Scan for the cell matching the given text and deliver its [x, y] coordinate at center. 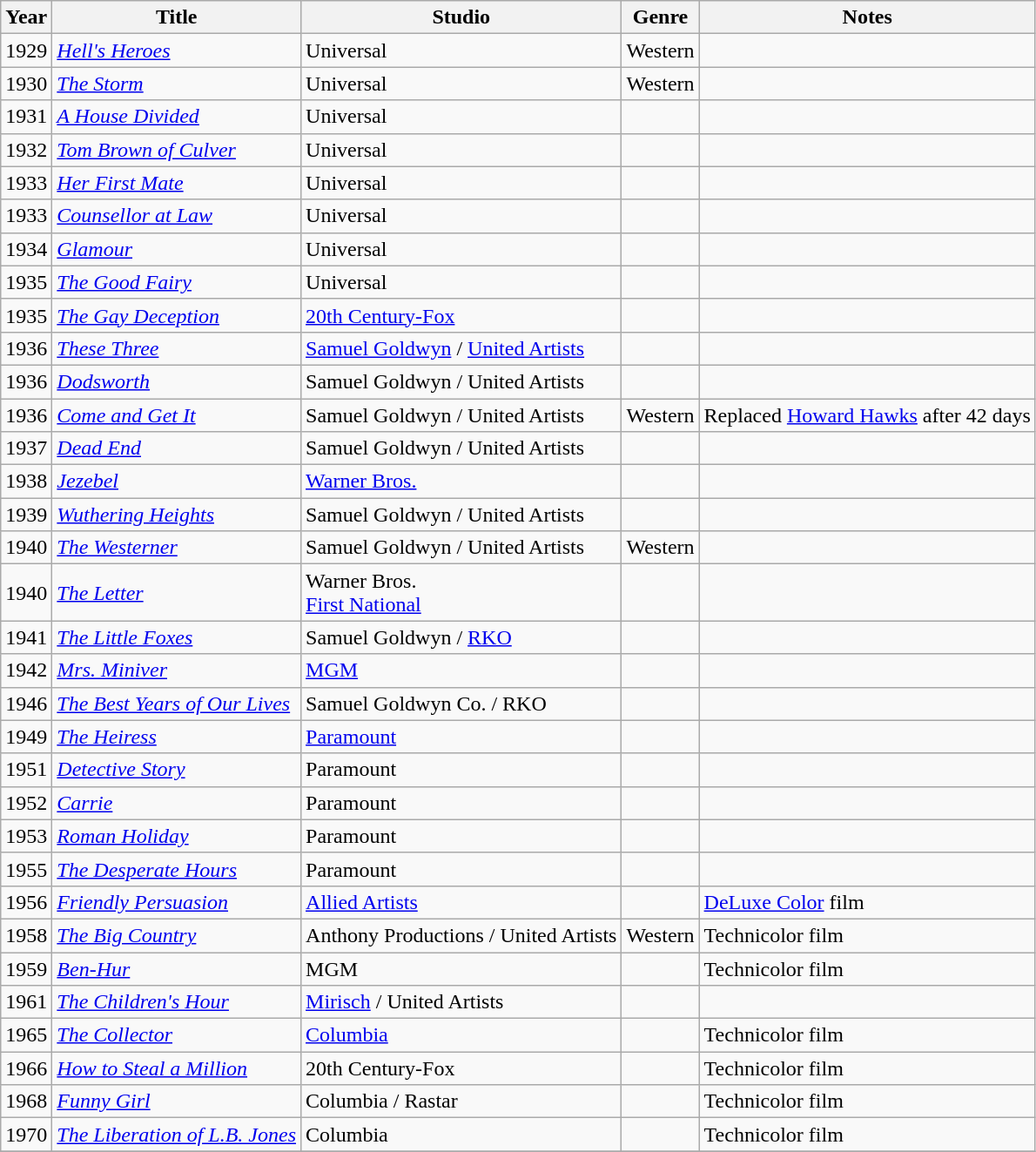
Dead End [177, 448]
How to Steal a Million [177, 1068]
Warner Bros.First National [461, 592]
Samuel Goldwyn Co. / RKO [461, 704]
Notes [867, 17]
1953 [26, 836]
1956 [26, 902]
1965 [26, 1035]
1938 [26, 482]
1949 [26, 737]
1929 [26, 51]
The Good Fairy [177, 282]
1958 [26, 935]
1961 [26, 1002]
Genre [660, 17]
1937 [26, 448]
The Children's Hour [177, 1002]
Samuel Goldwyn / RKO [461, 637]
The Storm [177, 84]
Jezebel [177, 482]
1955 [26, 869]
Mrs. Miniver [177, 670]
1939 [26, 515]
The Desperate Hours [177, 869]
1931 [26, 117]
1968 [26, 1101]
Warner Bros. [461, 482]
Studio [461, 17]
Wuthering Heights [177, 515]
Allied Artists [461, 902]
The Letter [177, 592]
Glamour [177, 249]
Columbia / Rastar [461, 1101]
Counsellor at Law [177, 216]
A House Divided [177, 117]
Mirisch / United Artists [461, 1002]
Roman Holiday [177, 836]
1930 [26, 84]
1966 [26, 1068]
The Collector [177, 1035]
The Best Years of Our Lives [177, 704]
Title [177, 17]
1946 [26, 704]
Year [26, 17]
The Heiress [177, 737]
Anthony Productions / United Artists [461, 935]
Hell's Heroes [177, 51]
Dodsworth [177, 381]
1952 [26, 803]
The Big Country [177, 935]
1942 [26, 670]
Her First Mate [177, 183]
1934 [26, 249]
The Westerner [177, 548]
These Three [177, 348]
Detective Story [177, 770]
1951 [26, 770]
DeLuxe Color film [867, 902]
Friendly Persuasion [177, 902]
Come and Get It [177, 415]
Tom Brown of Culver [177, 150]
1970 [26, 1135]
Replaced Howard Hawks after 42 days [867, 415]
Funny Girl [177, 1101]
The Liberation of L.B. Jones [177, 1135]
1959 [26, 969]
Ben-Hur [177, 969]
1932 [26, 150]
1941 [26, 637]
The Little Foxes [177, 637]
Carrie [177, 803]
The Gay Deception [177, 315]
